Pinpoint the cell where the given text exists, returning its [x, y] midpoint coordinate. 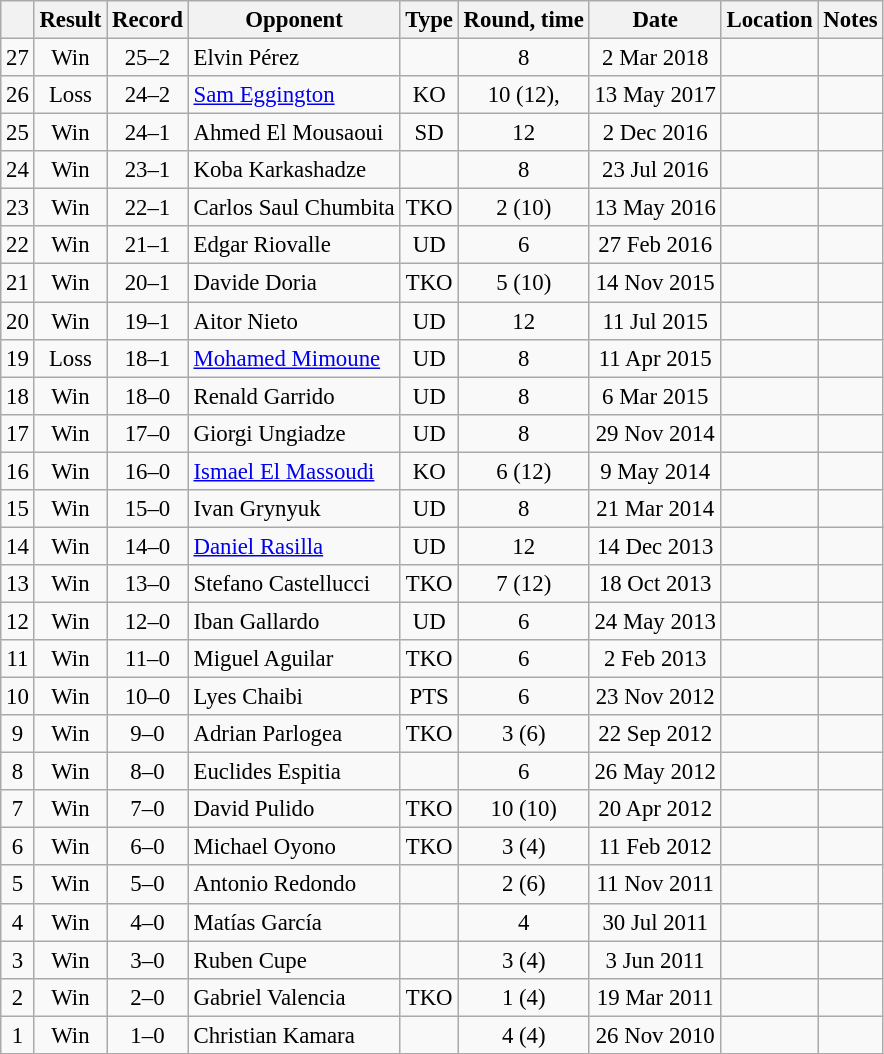
22 [18, 245]
30 Jul 2011 [655, 922]
7–0 [148, 809]
10 (10) [524, 809]
Edgar Riovalle [294, 245]
23 Jul 2016 [655, 170]
Antonio Redondo [294, 885]
27 [18, 58]
14 [18, 546]
11 [18, 659]
5–0 [148, 885]
18–1 [148, 358]
24 May 2013 [655, 621]
17 [18, 433]
Davide Doria [294, 283]
23 [18, 208]
25–2 [148, 58]
20–1 [148, 283]
15 [18, 509]
1 [18, 1035]
4 (4) [524, 1035]
PTS [429, 697]
2 [18, 997]
19–1 [148, 321]
18 [18, 396]
Result [70, 20]
6 Mar 2015 [655, 396]
3 Jun 2011 [655, 960]
Lyes Chaibi [294, 697]
Koba Karkashadze [294, 170]
2 Dec 2016 [655, 133]
9–0 [148, 734]
Ismael El Massoudi [294, 471]
14–0 [148, 546]
Gabriel Valencia [294, 997]
16 [18, 471]
13–0 [148, 584]
7 [18, 809]
Notes [850, 20]
8–0 [148, 772]
Ruben Cupe [294, 960]
Location [770, 20]
Mohamed Mimoune [294, 358]
11 Feb 2012 [655, 847]
Renald Garrido [294, 396]
Ivan Grynyuk [294, 509]
Round, time [524, 20]
2 Feb 2013 [655, 659]
SD [429, 133]
5 (10) [524, 283]
Ahmed El Mousaoui [294, 133]
16–0 [148, 471]
1 (4) [524, 997]
Euclides Espitia [294, 772]
Michael Oyono [294, 847]
27 Feb 2016 [655, 245]
13 May 2016 [655, 208]
Record [148, 20]
Christian Kamara [294, 1035]
23 Nov 2012 [655, 697]
5 [18, 885]
Elvin Pérez [294, 58]
11–0 [148, 659]
13 May 2017 [655, 95]
1–0 [148, 1035]
26 Nov 2010 [655, 1035]
11 Nov 2011 [655, 885]
15–0 [148, 509]
Carlos Saul Chumbita [294, 208]
21–1 [148, 245]
2 (6) [524, 885]
12–0 [148, 621]
24–2 [148, 95]
18 Oct 2013 [655, 584]
2 (10) [524, 208]
24 [18, 170]
3–0 [148, 960]
26 [18, 95]
Date [655, 20]
Stefano Castellucci [294, 584]
7 (12) [524, 584]
18–0 [148, 396]
20 [18, 321]
Giorgi Ungiadze [294, 433]
14 Nov 2015 [655, 283]
Type [429, 20]
23–1 [148, 170]
Adrian Parlogea [294, 734]
3 [18, 960]
24–1 [148, 133]
Sam Eggington [294, 95]
13 [18, 584]
22 Sep 2012 [655, 734]
Matías García [294, 922]
9 [18, 734]
6 (12) [524, 471]
David Pulido [294, 809]
21 Mar 2014 [655, 509]
25 [18, 133]
11 Jul 2015 [655, 321]
3 (6) [524, 734]
9 May 2014 [655, 471]
21 [18, 283]
19 Mar 2011 [655, 997]
6–0 [148, 847]
22–1 [148, 208]
Miguel Aguilar [294, 659]
19 [18, 358]
29 Nov 2014 [655, 433]
Aitor Nieto [294, 321]
4–0 [148, 922]
20 Apr 2012 [655, 809]
10 [18, 697]
Opponent [294, 20]
2–0 [148, 997]
Daniel Rasilla [294, 546]
11 Apr 2015 [655, 358]
2 Mar 2018 [655, 58]
10–0 [148, 697]
Iban Gallardo [294, 621]
17–0 [148, 433]
10 (12), [524, 95]
14 Dec 2013 [655, 546]
26 May 2012 [655, 772]
